Provide the (X, Y) coordinate of the cell's center where the given text is located.  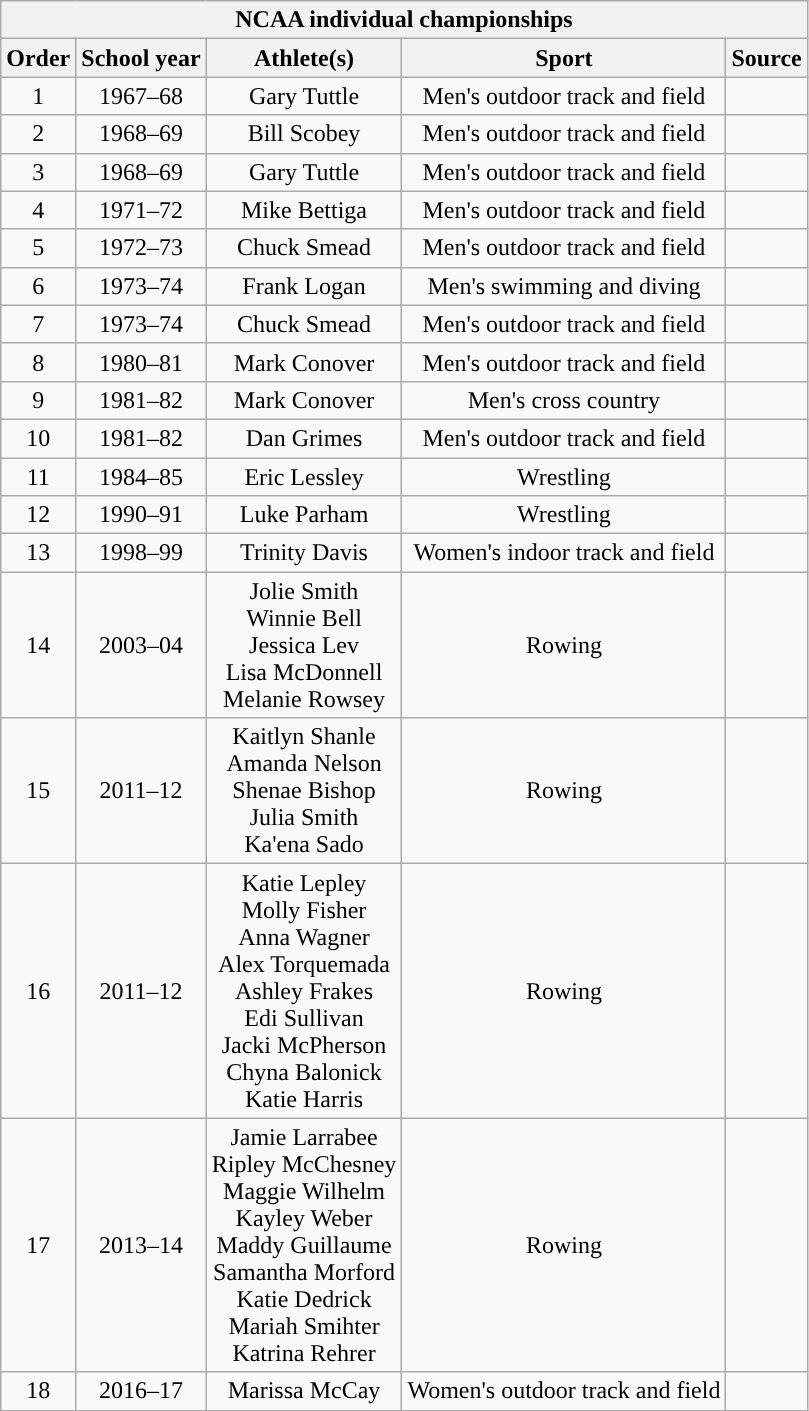
1980–81 (141, 362)
1990–91 (141, 515)
1984–85 (141, 477)
3 (38, 172)
Source (766, 58)
Katie LepleyMolly FisherAnna WagnerAlex TorquemadaAshley FrakesEdi SullivanJacki McPhersonChyna BalonickKatie Harris (304, 991)
Kaitlyn ShanleAmanda NelsonShenae BishopJulia SmithKa'ena Sado (304, 791)
15 (38, 791)
Athlete(s) (304, 58)
Bill Scobey (304, 134)
Mike Bettiga (304, 210)
School year (141, 58)
Eric Lessley (304, 477)
14 (38, 645)
Women's outdoor track and field (564, 1391)
7 (38, 324)
12 (38, 515)
2003–04 (141, 645)
Sport (564, 58)
Jamie LarrabeeRipley McChesneyMaggie WilhelmKayley WeberMaddy GuillaumeSamantha MorfordKatie DedrickMariah SmihterKatrina Rehrer (304, 1245)
10 (38, 438)
9 (38, 400)
2 (38, 134)
16 (38, 991)
Marissa McCay (304, 1391)
NCAA individual championships (404, 20)
Men's cross country (564, 400)
Trinity Davis (304, 553)
Luke Parham (304, 515)
1971–72 (141, 210)
11 (38, 477)
Jolie SmithWinnie BellJessica LevLisa McDonnellMelanie Rowsey (304, 645)
1972–73 (141, 248)
6 (38, 286)
13 (38, 553)
Frank Logan (304, 286)
1 (38, 96)
2013–14 (141, 1245)
Order (38, 58)
Dan Grimes (304, 438)
18 (38, 1391)
Men's swimming and diving (564, 286)
4 (38, 210)
Women's indoor track and field (564, 553)
8 (38, 362)
1967–68 (141, 96)
5 (38, 248)
2016–17 (141, 1391)
1998–99 (141, 553)
17 (38, 1245)
